Return the (x, y) coordinate for the center point of the cell that contains the specified text.  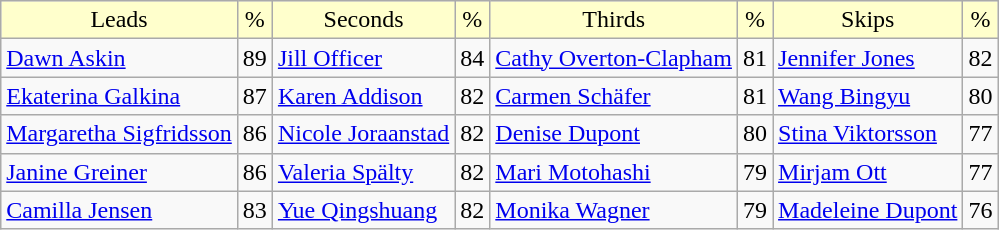
87 (254, 96)
Mirjam Ott (868, 172)
Thirds (614, 20)
83 (254, 210)
Ekaterina Galkina (120, 96)
Monika Wagner (614, 210)
Cathy Overton-Clapham (614, 58)
Denise Dupont (614, 134)
Seconds (363, 20)
Nicole Joraanstad (363, 134)
Karen Addison (363, 96)
Wang Bingyu (868, 96)
Janine Greiner (120, 172)
Carmen Schäfer (614, 96)
Margaretha Sigfridsson (120, 134)
89 (254, 58)
Yue Qingshuang (363, 210)
Dawn Askin (120, 58)
Madeleine Dupont (868, 210)
Jill Officer (363, 58)
Valeria Spälty (363, 172)
Camilla Jensen (120, 210)
Mari Motohashi (614, 172)
84 (472, 58)
Stina Viktorsson (868, 134)
Leads (120, 20)
Jennifer Jones (868, 58)
76 (980, 210)
Skips (868, 20)
